Output the [X, Y] coordinate of the center of the cell containing the given text.  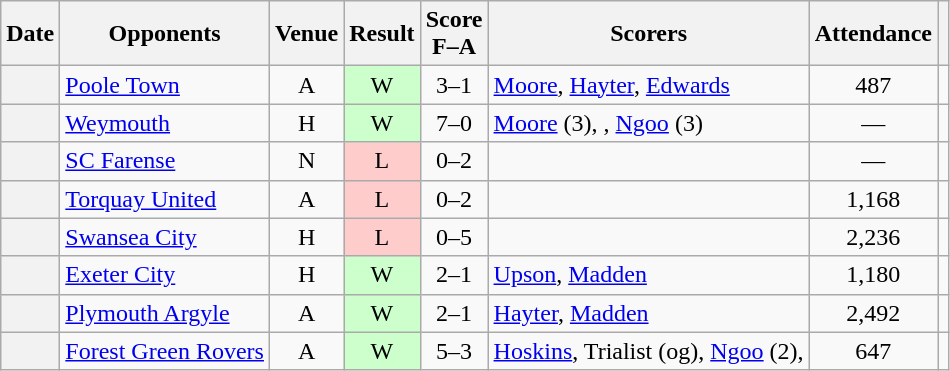
Hoskins, Trialist (og), Ngoo (2), [648, 351]
3–1 [454, 85]
ScoreF–A [454, 34]
Attendance [873, 34]
2,236 [873, 237]
647 [873, 351]
1,180 [873, 275]
Poole Town [165, 85]
1,168 [873, 199]
Swansea City [165, 237]
0–5 [454, 237]
Torquay United [165, 199]
Scorers [648, 34]
Moore (3), , Ngoo (3) [648, 123]
Hayter, Madden [648, 313]
2,492 [873, 313]
Upson, Madden [648, 275]
5–3 [454, 351]
Exeter City [165, 275]
Forest Green Rovers [165, 351]
Date [30, 34]
N [306, 161]
487 [873, 85]
Plymouth Argyle [165, 313]
7–0 [454, 123]
Opponents [165, 34]
SC Farense [165, 161]
Weymouth [165, 123]
Moore, Hayter, Edwards [648, 85]
Venue [306, 34]
Result [382, 34]
